Output the (x, y) coordinate of the center of the cell containing the given text.  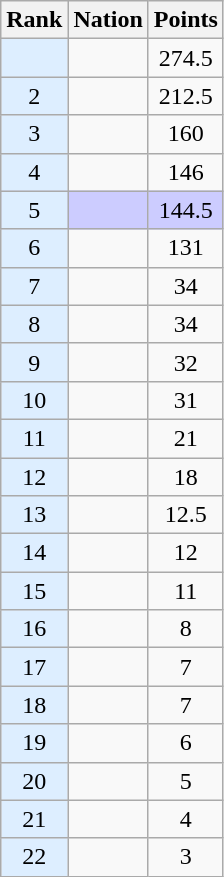
274.5 (186, 58)
15 (34, 591)
19 (34, 743)
31 (186, 400)
32 (186, 362)
13 (34, 515)
14 (34, 553)
17 (34, 667)
12.5 (186, 515)
16 (34, 629)
212.5 (186, 96)
131 (186, 248)
Rank (34, 20)
10 (34, 400)
22 (34, 857)
Nation (108, 20)
144.5 (186, 210)
20 (34, 781)
Points (186, 20)
9 (34, 362)
2 (34, 96)
146 (186, 172)
160 (186, 134)
